From the cell containing the given text, extract its center point as (x, y) coordinate. 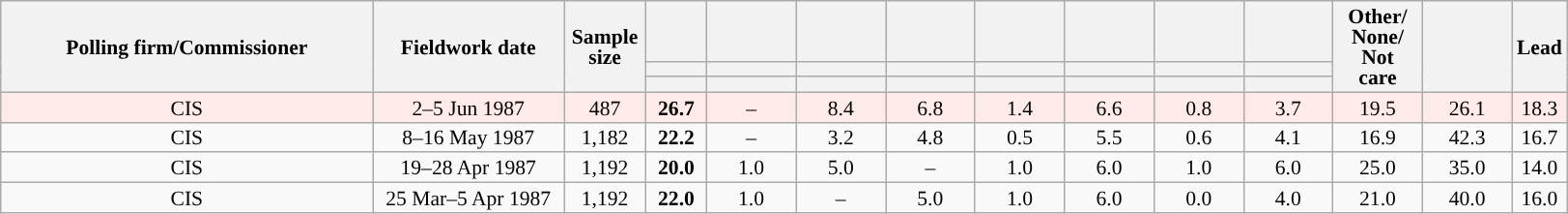
Fieldwork date (469, 46)
0.8 (1198, 107)
26.1 (1467, 107)
2–5 Jun 1987 (469, 107)
0.0 (1198, 198)
19.5 (1378, 107)
4.8 (929, 138)
26.7 (676, 107)
Sample size (605, 46)
19–28 Apr 1987 (469, 168)
16.7 (1540, 138)
16.0 (1540, 198)
6.8 (929, 107)
18.3 (1540, 107)
3.2 (841, 138)
6.6 (1109, 107)
5.5 (1109, 138)
40.0 (1467, 198)
22.2 (676, 138)
3.7 (1289, 107)
16.9 (1378, 138)
25.0 (1378, 168)
4.1 (1289, 138)
1,182 (605, 138)
14.0 (1540, 168)
0.6 (1198, 138)
22.0 (676, 198)
21.0 (1378, 198)
4.0 (1289, 198)
Polling firm/Commissioner (187, 46)
8–16 May 1987 (469, 138)
0.5 (1020, 138)
487 (605, 107)
Other/None/Notcare (1378, 46)
25 Mar–5 Apr 1987 (469, 198)
8.4 (841, 107)
42.3 (1467, 138)
1.4 (1020, 107)
Lead (1540, 46)
20.0 (676, 168)
35.0 (1467, 168)
